Locate the cell with the specified text and output its (X, Y) center coordinate. 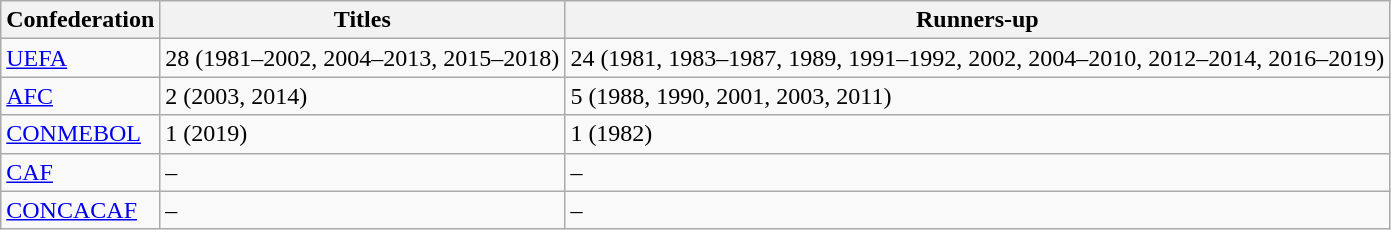
CONMEBOL (80, 134)
2 (2003, 2014) (362, 96)
AFC (80, 96)
28 (1981–2002, 2004–2013, 2015–2018) (362, 58)
24 (1981, 1983–1987, 1989, 1991–1992, 2002, 2004–2010, 2012–2014, 2016–2019) (978, 58)
5 (1988, 1990, 2001, 2003, 2011) (978, 96)
CAF (80, 172)
Titles (362, 20)
Runners-up (978, 20)
1 (2019) (362, 134)
CONCACAF (80, 210)
UEFA (80, 58)
1 (1982) (978, 134)
Confederation (80, 20)
